Determine the (X, Y) coordinate at the center of the cell enclosing the given text.  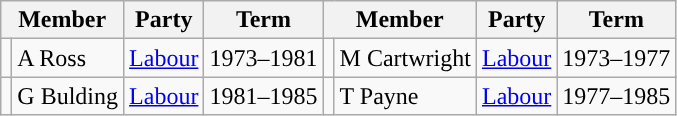
1973–1981 (264, 58)
1981–1985 (264, 96)
G Bulding (68, 96)
1973–1977 (616, 58)
T Payne (405, 96)
A Ross (68, 58)
M Cartwright (405, 58)
1977–1985 (616, 96)
